Locate the cell with the specified text and output its (x, y) center coordinate. 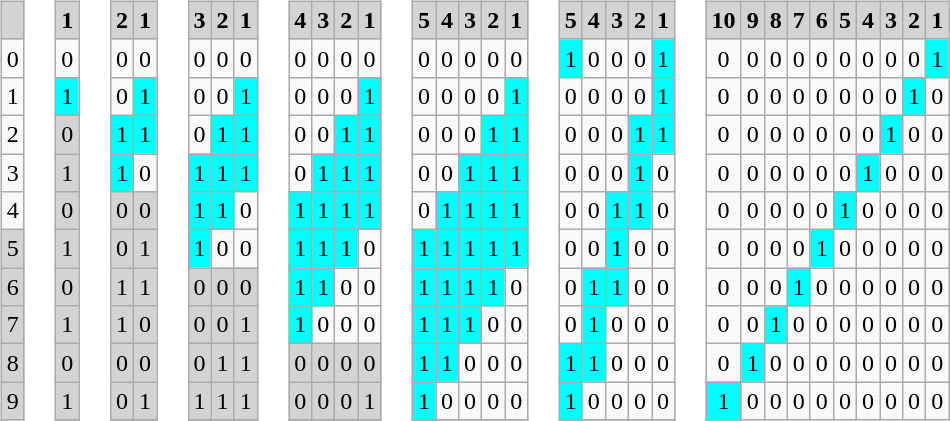
10 (724, 20)
